Find where the given text appears and provide that cell's center as [x, y] coordinate. 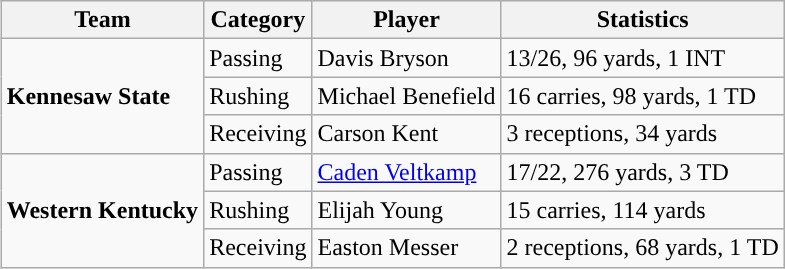
13/26, 96 yards, 1 INT [642, 58]
Easton Messer [406, 248]
Caden Veltkamp [406, 172]
17/22, 276 yards, 3 TD [642, 172]
Davis Bryson [406, 58]
Western Kentucky [102, 210]
Category [258, 20]
2 receptions, 68 yards, 1 TD [642, 248]
16 carries, 98 yards, 1 TD [642, 96]
Team [102, 20]
Statistics [642, 20]
Elijah Young [406, 210]
Player [406, 20]
Carson Kent [406, 134]
Kennesaw State [102, 96]
15 carries, 114 yards [642, 210]
3 receptions, 34 yards [642, 134]
Michael Benefield [406, 96]
